Return (X, Y) of the center of cell containing provided text 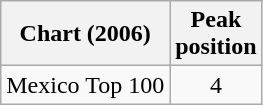
Chart (2006) (86, 34)
Mexico Top 100 (86, 85)
Peakposition (216, 34)
4 (216, 85)
